Identify which cell holds the provided text, then report its (X, Y) central coordinate. 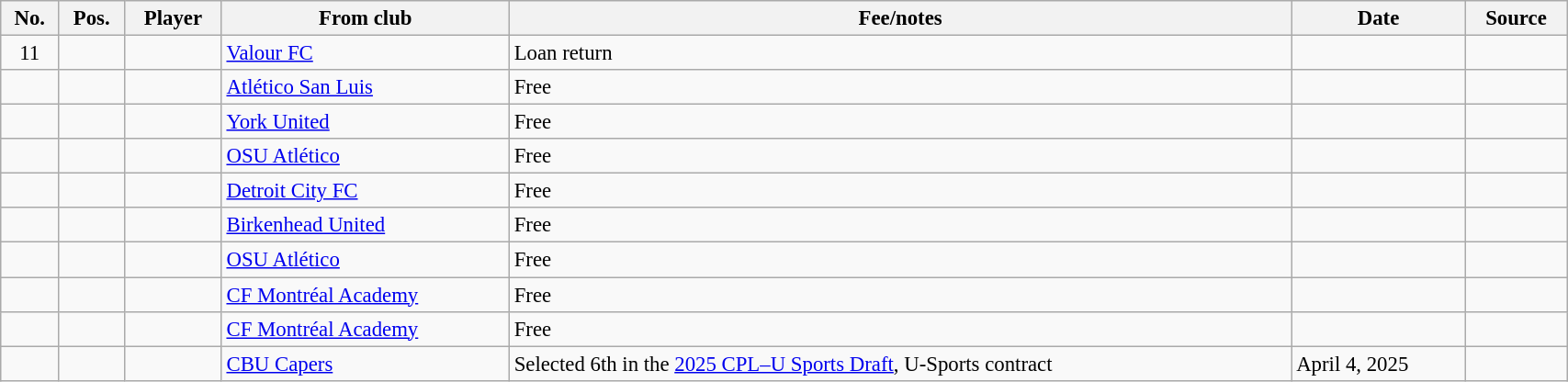
Date (1378, 18)
No. (29, 18)
Player (173, 18)
Birkenhead United (366, 225)
Valour FC (366, 53)
Fee/notes (900, 18)
Selected 6th in the 2025 CPL–U Sports Draft, U-Sports contract (900, 364)
Loan return (900, 53)
11 (29, 53)
April 4, 2025 (1378, 364)
From club (366, 18)
Detroit City FC (366, 191)
Source (1516, 18)
York United (366, 122)
CBU Capers (366, 364)
Pos. (92, 18)
Atlético San Luis (366, 87)
